Provide the (x, y) coordinate of the cell's center where the given text is located.  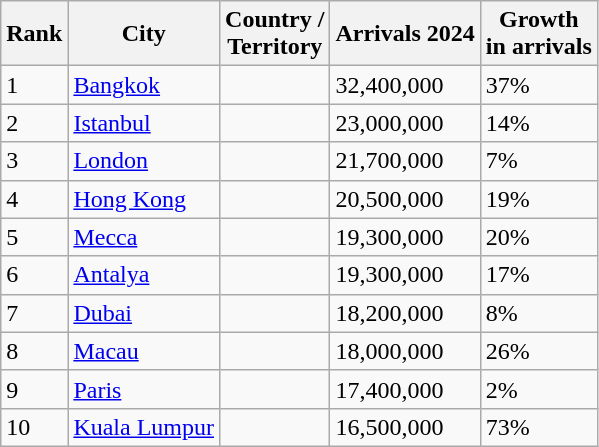
14% (538, 123)
Mecca (144, 237)
8 (34, 351)
Dubai (144, 313)
18,200,000 (405, 313)
6 (34, 275)
21,700,000 (405, 161)
3 (34, 161)
Hong Kong (144, 199)
23,000,000 (405, 123)
Istanbul (144, 123)
18,000,000 (405, 351)
2% (538, 389)
32,400,000 (405, 85)
16,500,000 (405, 427)
Country /Territory (275, 34)
City (144, 34)
London (144, 161)
37% (538, 85)
20% (538, 237)
Macau (144, 351)
17% (538, 275)
Rank (34, 34)
19% (538, 199)
8% (538, 313)
Growthin arrivals (538, 34)
Kuala Lumpur (144, 427)
5 (34, 237)
2 (34, 123)
1 (34, 85)
Paris (144, 389)
Arrivals 2024 (405, 34)
20,500,000 (405, 199)
Antalya (144, 275)
7% (538, 161)
7 (34, 313)
26% (538, 351)
73% (538, 427)
4 (34, 199)
Bangkok (144, 85)
17,400,000 (405, 389)
9 (34, 389)
10 (34, 427)
